Search for the cell housing the specified text and yield its [X, Y] center coordinate. 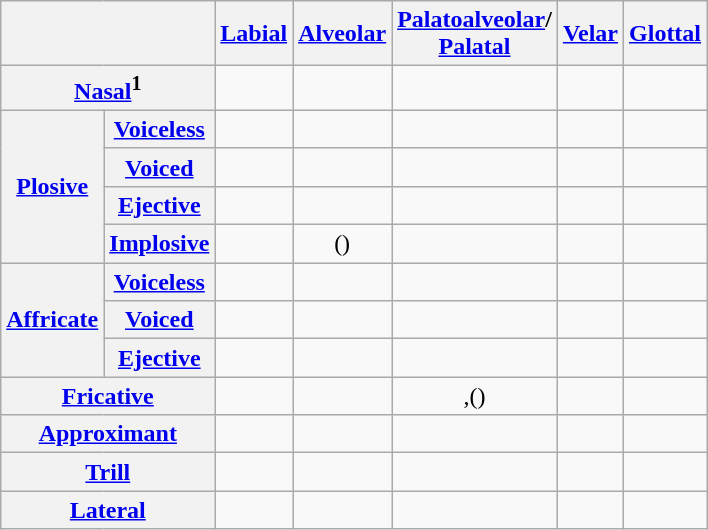
Trill [108, 472]
Labial [254, 34]
Nasal1 [108, 88]
Fricative [108, 396]
,() [475, 396]
Glottal [666, 34]
Approximant [108, 434]
Velar [590, 34]
Lateral [108, 510]
Alveolar [342, 34]
Affricate [52, 320]
() [342, 244]
Plosive [52, 186]
Implosive [160, 244]
Palatoalveolar/Palatal [475, 34]
